Capture the cell that displays the provided text and extract its [X, Y] central coordinate. 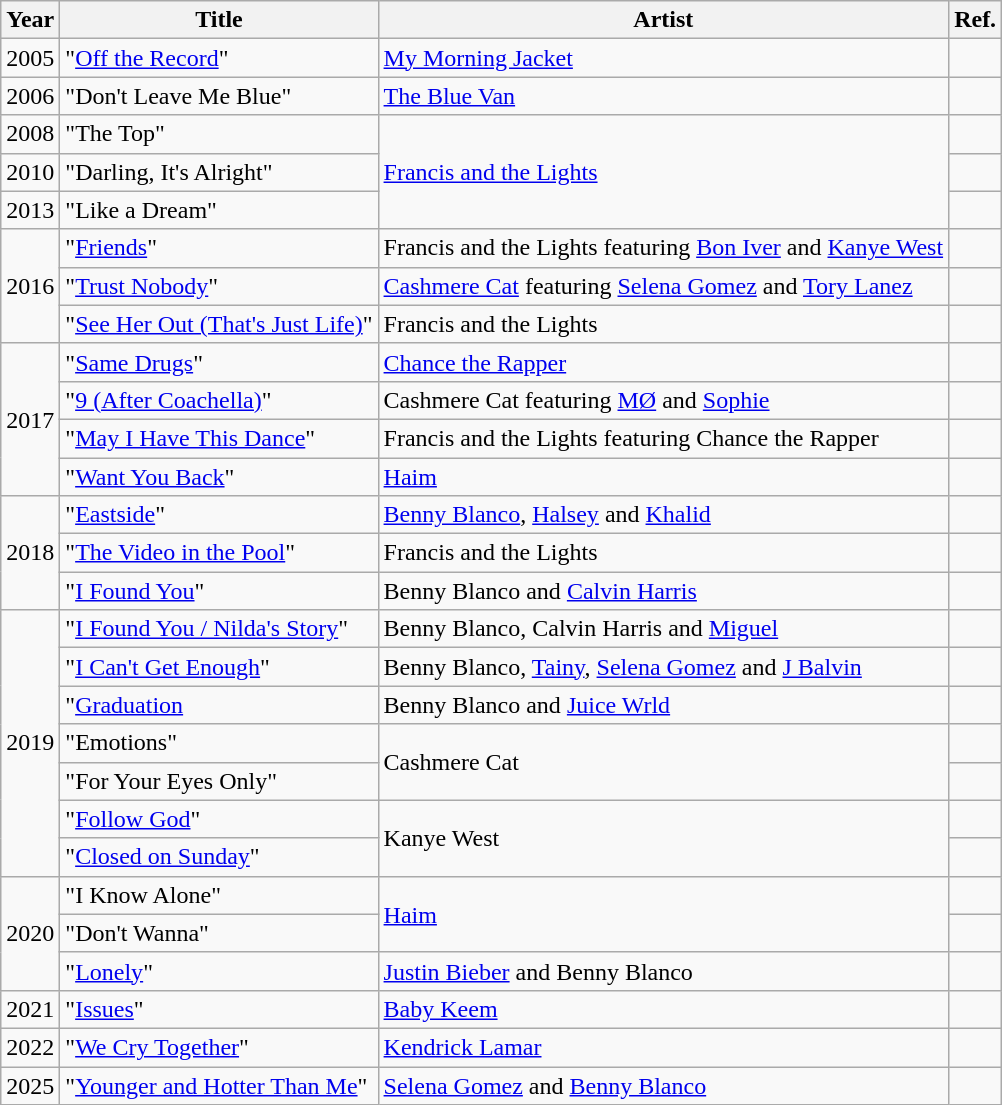
2018 [30, 553]
Baby Keem [664, 1009]
"Same Drugs" [219, 362]
Francis and the Lights featuring Chance the Rapper [664, 438]
"I Can't Get Enough" [219, 667]
"Younger and Hotter Than Me" [219, 1085]
"I Found You" [219, 591]
"The Top" [219, 134]
Cashmere Cat featuring Selena Gomez and Tory Lanez [664, 286]
Justin Bieber and Benny Blanco [664, 971]
"Like a Dream" [219, 210]
"For Your Eyes Only" [219, 781]
The Blue Van [664, 96]
Francis and the Lights featuring Bon Iver and Kanye West [664, 248]
"May I Have This Dance" [219, 438]
2006 [30, 96]
2022 [30, 1047]
2016 [30, 286]
"I Know Alone" [219, 895]
"Don't Wanna" [219, 933]
"Want You Back" [219, 477]
2021 [30, 1009]
"Trust Nobody" [219, 286]
"See Her Out (That's Just Life)" [219, 324]
"The Video in the Pool" [219, 553]
"We Cry Together" [219, 1047]
Benny Blanco and Calvin Harris [664, 591]
"Lonely" [219, 971]
"9 (After Coachella)" [219, 400]
"Friends" [219, 248]
"Off the Record" [219, 58]
Selena Gomez and Benny Blanco [664, 1085]
Kendrick Lamar [664, 1047]
Cashmere Cat [664, 762]
"Follow God" [219, 819]
Cashmere Cat featuring MØ and Sophie [664, 400]
2010 [30, 172]
Benny Blanco, Halsey and Khalid [664, 515]
Ref. [976, 20]
2020 [30, 933]
My Morning Jacket [664, 58]
Benny Blanco and Juice Wrld [664, 705]
2025 [30, 1085]
"Emotions" [219, 743]
2005 [30, 58]
Artist [664, 20]
2013 [30, 210]
"Don't Leave Me Blue" [219, 96]
"I Found You / Nilda's Story" [219, 629]
Kanye West [664, 838]
Benny Blanco, Calvin Harris and Miguel [664, 629]
"Darling, It's Alright" [219, 172]
Chance the Rapper [664, 362]
2017 [30, 419]
"Graduation [219, 705]
Benny Blanco, Tainy, Selena Gomez and J Balvin [664, 667]
"Closed on Sunday" [219, 857]
2008 [30, 134]
"Eastside" [219, 515]
Year [30, 20]
"Issues" [219, 1009]
Title [219, 20]
2019 [30, 743]
